Identify which cell holds the provided text, then report its (X, Y) central coordinate. 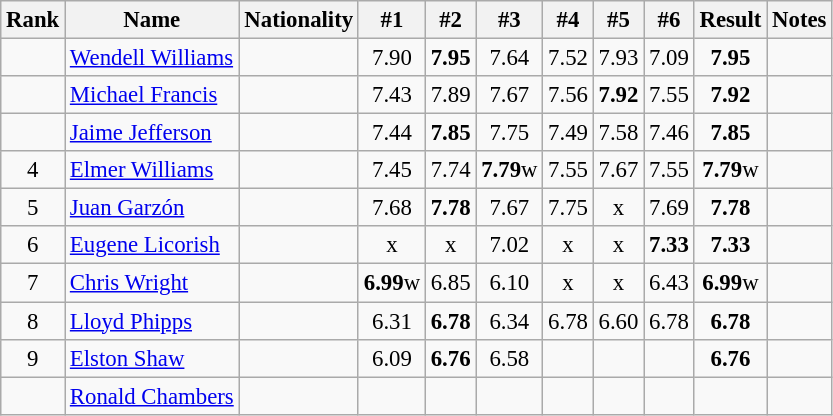
7 (33, 283)
Wendell Williams (152, 58)
Name (152, 20)
7.64 (510, 58)
7.89 (450, 95)
Nationality (298, 20)
5 (33, 208)
6.60 (618, 321)
7.46 (669, 133)
#4 (568, 20)
7.44 (392, 133)
6.85 (450, 283)
Lloyd Phipps (152, 321)
7.02 (510, 245)
Ronald Chambers (152, 396)
6.34 (510, 321)
7.43 (392, 95)
6.43 (669, 283)
7.68 (392, 208)
7.93 (618, 58)
6 (33, 245)
7.74 (450, 170)
#1 (392, 20)
7.49 (568, 133)
4 (33, 170)
Rank (33, 20)
7.58 (618, 133)
6.10 (510, 283)
Juan Garzón (152, 208)
6.31 (392, 321)
6.09 (392, 358)
8 (33, 321)
Result (730, 20)
#5 (618, 20)
#3 (510, 20)
Chris Wright (152, 283)
Jaime Jefferson (152, 133)
Eugene Licorish (152, 245)
Michael Francis (152, 95)
6.58 (510, 358)
Elmer Williams (152, 170)
#2 (450, 20)
7.56 (568, 95)
Notes (800, 20)
9 (33, 358)
Elston Shaw (152, 358)
7.69 (669, 208)
7.90 (392, 58)
7.52 (568, 58)
7.45 (392, 170)
7.09 (669, 58)
#6 (669, 20)
